Provide the [X, Y] coordinate of the cell's center where the given text is located.  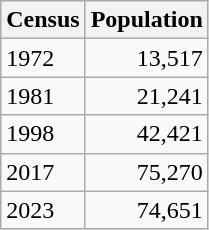
21,241 [146, 96]
1972 [43, 58]
2023 [43, 210]
Population [146, 20]
1998 [43, 134]
1981 [43, 96]
74,651 [146, 210]
42,421 [146, 134]
75,270 [146, 172]
Census [43, 20]
2017 [43, 172]
13,517 [146, 58]
